Extract the [x, y] coordinate from the center of the cell holding the provided text.  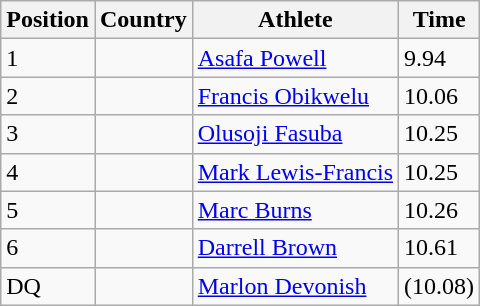
Marc Burns [295, 210]
Marlon Devonish [295, 286]
Time [440, 20]
DQ [48, 286]
6 [48, 248]
10.26 [440, 210]
2 [48, 96]
Asafa Powell [295, 58]
Athlete [295, 20]
(10.08) [440, 286]
Position [48, 20]
Darrell Brown [295, 248]
3 [48, 134]
Mark Lewis-Francis [295, 172]
10.06 [440, 96]
Olusoji Fasuba [295, 134]
10.61 [440, 248]
1 [48, 58]
9.94 [440, 58]
4 [48, 172]
Francis Obikwelu [295, 96]
5 [48, 210]
Country [143, 20]
